Provide the [X, Y] coordinate of the cell's center where the given text is located.  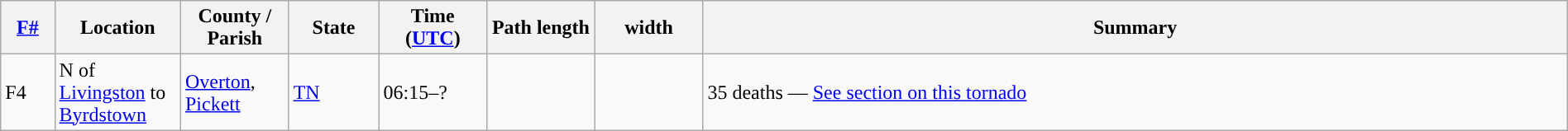
State [334, 28]
35 deaths — See section on this tornado [1135, 92]
06:15–? [433, 92]
Time (UTC) [433, 28]
N of Livingston to Byrdstown [117, 92]
Location [117, 28]
County / Parish [235, 28]
TN [334, 92]
Path length [541, 28]
width [648, 28]
F# [28, 28]
Summary [1135, 28]
F4 [28, 92]
Overton, Pickett [235, 92]
